Return the [x, y] coordinate for the center point of the cell that contains the specified text.  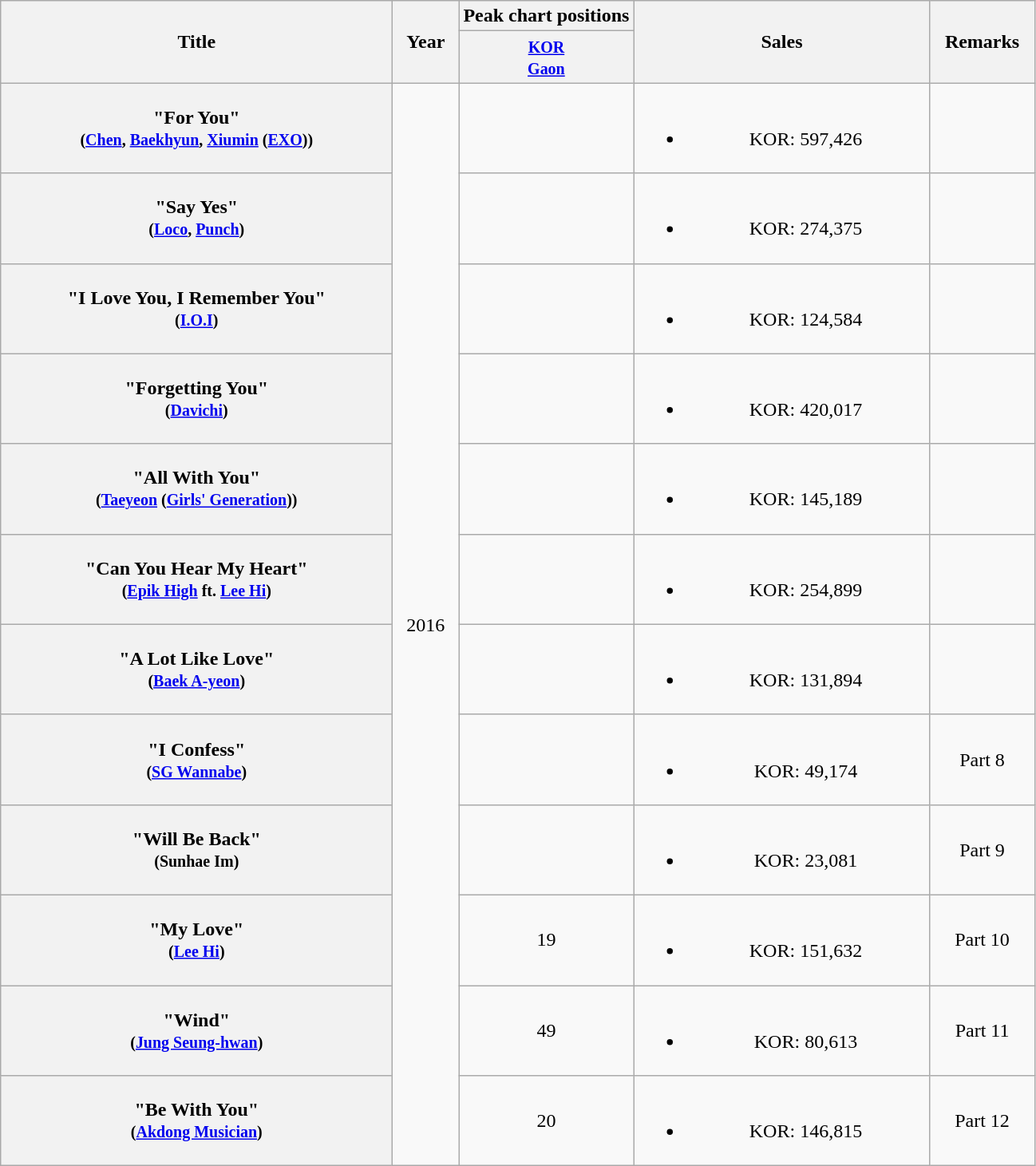
"Can You Hear My Heart"(Epik High ft. Lee Hi) [196, 579]
KOR: 49,174 [782, 760]
"Will Be Back"(Sunhae Im) [196, 849]
"Be With You"(Akdong Musician) [196, 1121]
Part 11 [982, 1030]
Part 12 [982, 1121]
KOR: 597,426 [782, 128]
Sales [782, 42]
2016 [426, 624]
20 [546, 1121]
"I Confess"(SG Wannabe) [196, 760]
KOR: 80,613 [782, 1030]
KOR: 420,017 [782, 399]
"I Love You, I Remember You"(I.O.I) [196, 308]
"For You"(Chen, Baekhyun, Xiumin (EXO)) [196, 128]
KOR: 131,894 [782, 669]
19 [546, 940]
Part 8 [982, 760]
KOR: 23,081 [782, 849]
KOR: 274,375 [782, 219]
"Say Yes"(Loco, Punch) [196, 219]
"Forgetting You"(Davichi) [196, 399]
49 [546, 1030]
Part 9 [982, 849]
KOR: 151,632 [782, 940]
"Wind"(Jung Seung-hwan) [196, 1030]
Remarks [982, 42]
Title [196, 42]
"A Lot Like Love"(Baek A-yeon) [196, 669]
KOR: 254,899 [782, 579]
KORGaon [546, 57]
Part 10 [982, 940]
Year [426, 42]
"All With You"(Taeyeon (Girls' Generation)) [196, 488]
KOR: 146,815 [782, 1121]
KOR: 124,584 [782, 308]
Peak chart positions [546, 16]
KOR: 145,189 [782, 488]
"My Love"(Lee Hi) [196, 940]
